For the text-containing cell, return its midpoint in (X, Y) coordinate format. 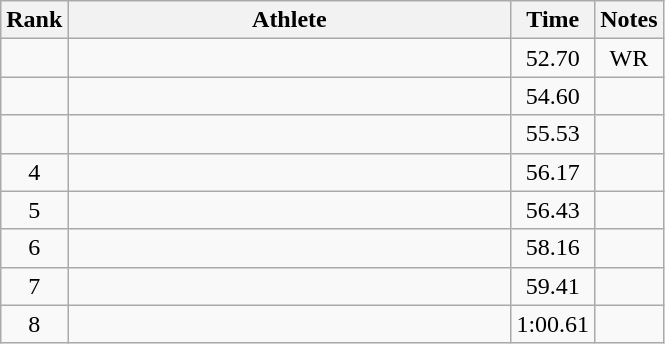
54.60 (553, 96)
Rank (34, 20)
52.70 (553, 58)
Notes (629, 20)
Athlete (290, 20)
Time (553, 20)
4 (34, 172)
56.17 (553, 172)
59.41 (553, 286)
8 (34, 324)
56.43 (553, 210)
6 (34, 248)
WR (629, 58)
5 (34, 210)
55.53 (553, 134)
58.16 (553, 248)
7 (34, 286)
1:00.61 (553, 324)
